Scan for the cell matching the given text and deliver its [X, Y] coordinate at center. 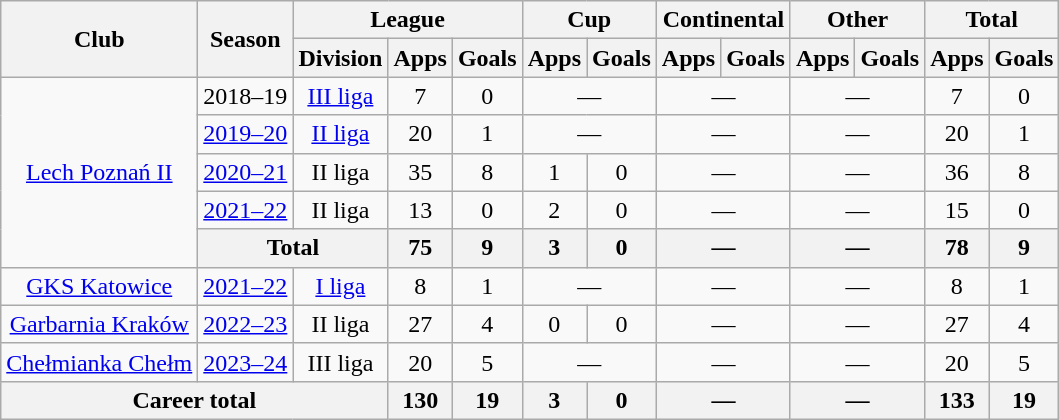
15 [957, 210]
Lech Poznań II [100, 172]
Division [340, 58]
2 [554, 210]
133 [957, 400]
Chełmianka Chełm [100, 362]
Career total [194, 400]
Club [100, 39]
2023–24 [246, 362]
League [408, 20]
35 [420, 172]
2018–19 [246, 96]
Cup [589, 20]
I liga [340, 286]
Garbarnia Kraków [100, 324]
2020–21 [246, 172]
2019–20 [246, 134]
GKS Katowice [100, 286]
130 [420, 400]
Continental [723, 20]
75 [420, 248]
36 [957, 172]
Season [246, 39]
2022–23 [246, 324]
Other [857, 20]
78 [957, 248]
13 [420, 210]
